Output the [X, Y] coordinate of the center of the cell containing the given text.  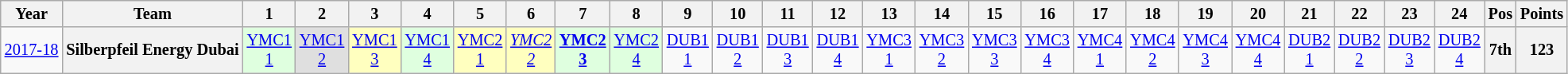
DUB22 [1359, 50]
4 [428, 14]
YMC24 [637, 50]
18 [1152, 14]
YMC34 [1047, 50]
YMC44 [1258, 50]
11 [788, 14]
Silberpfeil Energy Dubai [153, 50]
DUB12 [738, 50]
6 [531, 14]
DUB14 [838, 50]
23 [1410, 14]
Team [153, 14]
YMC33 [994, 50]
24 [1459, 14]
1 [269, 14]
2017-18 [32, 50]
DUB13 [788, 50]
YMC32 [942, 50]
YMC11 [269, 50]
DUB21 [1310, 50]
3 [374, 14]
YMC23 [583, 50]
YMC22 [531, 50]
YMC21 [480, 50]
YMC42 [1152, 50]
YMC43 [1205, 50]
17 [1100, 14]
13 [889, 14]
Points [1542, 14]
20 [1258, 14]
Year [32, 14]
YMC41 [1100, 50]
19 [1205, 14]
7th [1500, 50]
16 [1047, 14]
21 [1310, 14]
YMC31 [889, 50]
15 [994, 14]
2 [322, 14]
YMC12 [322, 50]
YMC14 [428, 50]
Pos [1500, 14]
14 [942, 14]
5 [480, 14]
10 [738, 14]
7 [583, 14]
DUB11 [688, 50]
9 [688, 14]
YMC13 [374, 50]
22 [1359, 14]
12 [838, 14]
8 [637, 14]
123 [1542, 50]
DUB23 [1410, 50]
DUB24 [1459, 50]
